Search for the cell housing the specified text and yield its (X, Y) center coordinate. 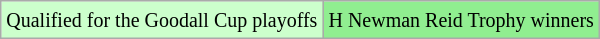
H Newman Reid Trophy winners (462, 20)
Qualified for the Goodall Cup playoffs (162, 20)
